Pinpoint the cell where the given text exists, returning its (X, Y) midpoint coordinate. 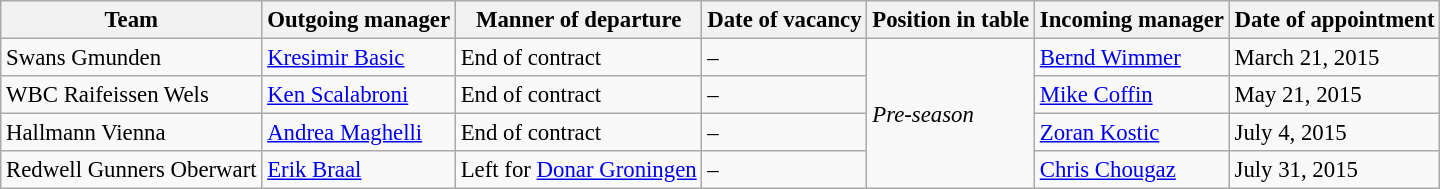
Left for Donar Groningen (578, 170)
Manner of departure (578, 20)
Swans Gmunden (132, 58)
Date of vacancy (784, 20)
Chris Chougaz (1132, 170)
Kresimir Basic (359, 58)
Pre-season (951, 114)
Erik Braal (359, 170)
Incoming manager (1132, 20)
Outgoing manager (359, 20)
Zoran Kostic (1132, 133)
July 31, 2015 (1334, 170)
Date of appointment (1334, 20)
WBC Raifeissen Wels (132, 95)
Redwell Gunners Oberwart (132, 170)
Position in table (951, 20)
March 21, 2015 (1334, 58)
July 4, 2015 (1334, 133)
May 21, 2015 (1334, 95)
Ken Scalabroni (359, 95)
Hallmann Vienna (132, 133)
Andrea Maghelli (359, 133)
Team (132, 20)
Bernd Wimmer (1132, 58)
Mike Coffin (1132, 95)
